Pinpoint the cell where the given text exists, returning its (X, Y) midpoint coordinate. 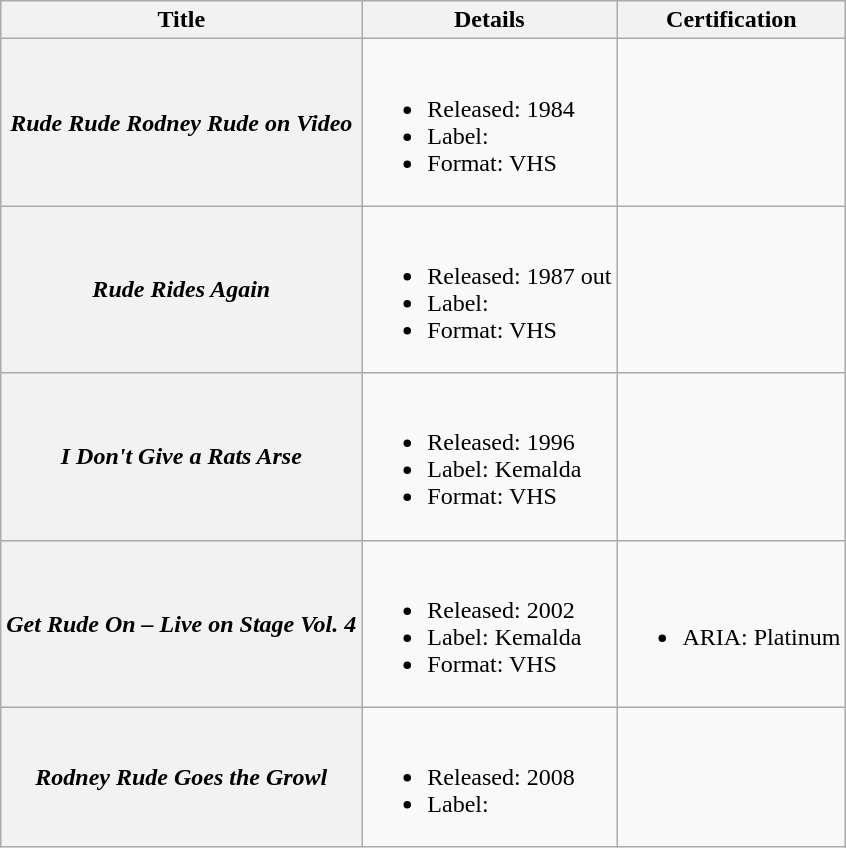
Released: 1984Label:Format: VHS (490, 122)
Title (182, 20)
I Don't Give a Rats Arse (182, 456)
Rude Rude Rodney Rude on Video (182, 122)
Released: 2008Label: (490, 777)
Released: 1987 outLabel:Format: VHS (490, 290)
Rodney Rude Goes the Growl (182, 777)
Released: 2002Label: KemaldaFormat: VHS (490, 624)
Rude Rides Again (182, 290)
Released: 1996Label: KemaldaFormat: VHS (490, 456)
ARIA: Platinum (732, 624)
Details (490, 20)
Get Rude On – Live on Stage Vol. 4 (182, 624)
Certification (732, 20)
